Output the [X, Y] coordinate of the center of the cell containing the given text.  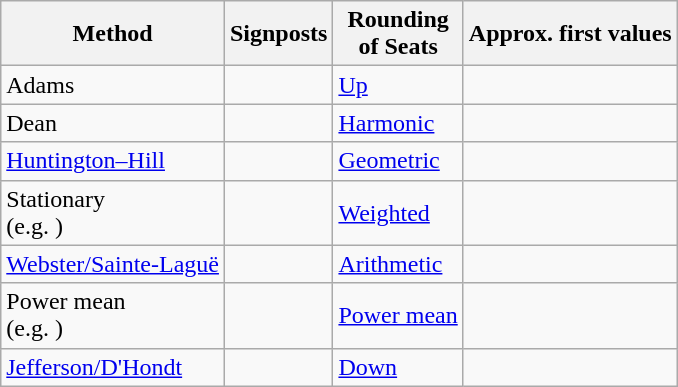
Method [113, 34]
Huntington–Hill [113, 161]
Up [398, 85]
Stationary(e.g. ) [113, 212]
Roundingof Seats [398, 34]
Signposts [278, 34]
Jefferson/D'Hondt [113, 367]
Down [398, 367]
Geometric [398, 161]
Weighted [398, 212]
Power mean(e.g. ) [113, 316]
Webster/Sainte-Laguë [113, 264]
Dean [113, 123]
Harmonic [398, 123]
Arithmetic [398, 264]
Adams [113, 85]
Power mean [398, 316]
Approx. first values [570, 34]
